Detect which cell encompasses the target text, then output its (x, y) center coordinate. 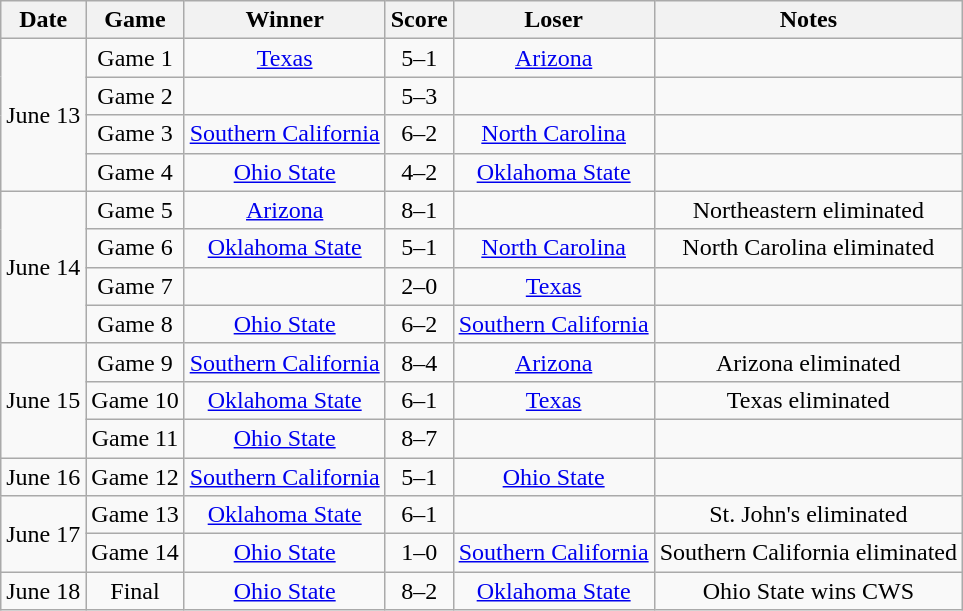
June 13 (44, 115)
4–2 (419, 172)
Northeastern eliminated (808, 210)
Date (44, 20)
Game 14 (135, 553)
St. John's eliminated (808, 515)
Game 12 (135, 477)
June 16 (44, 477)
Notes (808, 20)
Ohio State wins CWS (808, 591)
Game 4 (135, 172)
8–2 (419, 591)
Game 11 (135, 438)
Score (419, 20)
Arizona eliminated (808, 362)
Game 9 (135, 362)
Winner (284, 20)
Game 6 (135, 248)
June 15 (44, 400)
Game 10 (135, 400)
June 17 (44, 534)
Loser (554, 20)
Final (135, 591)
Game 8 (135, 324)
Game (135, 20)
1–0 (419, 553)
June 18 (44, 591)
Game 5 (135, 210)
8–4 (419, 362)
Game 7 (135, 286)
Game 13 (135, 515)
2–0 (419, 286)
5–3 (419, 96)
Game 3 (135, 134)
June 14 (44, 267)
Game 2 (135, 96)
8–1 (419, 210)
Texas eliminated (808, 400)
8–7 (419, 438)
North Carolina eliminated (808, 248)
Game 1 (135, 58)
Southern California eliminated (808, 553)
